Scan for the cell matching the given text and deliver its [x, y] coordinate at center. 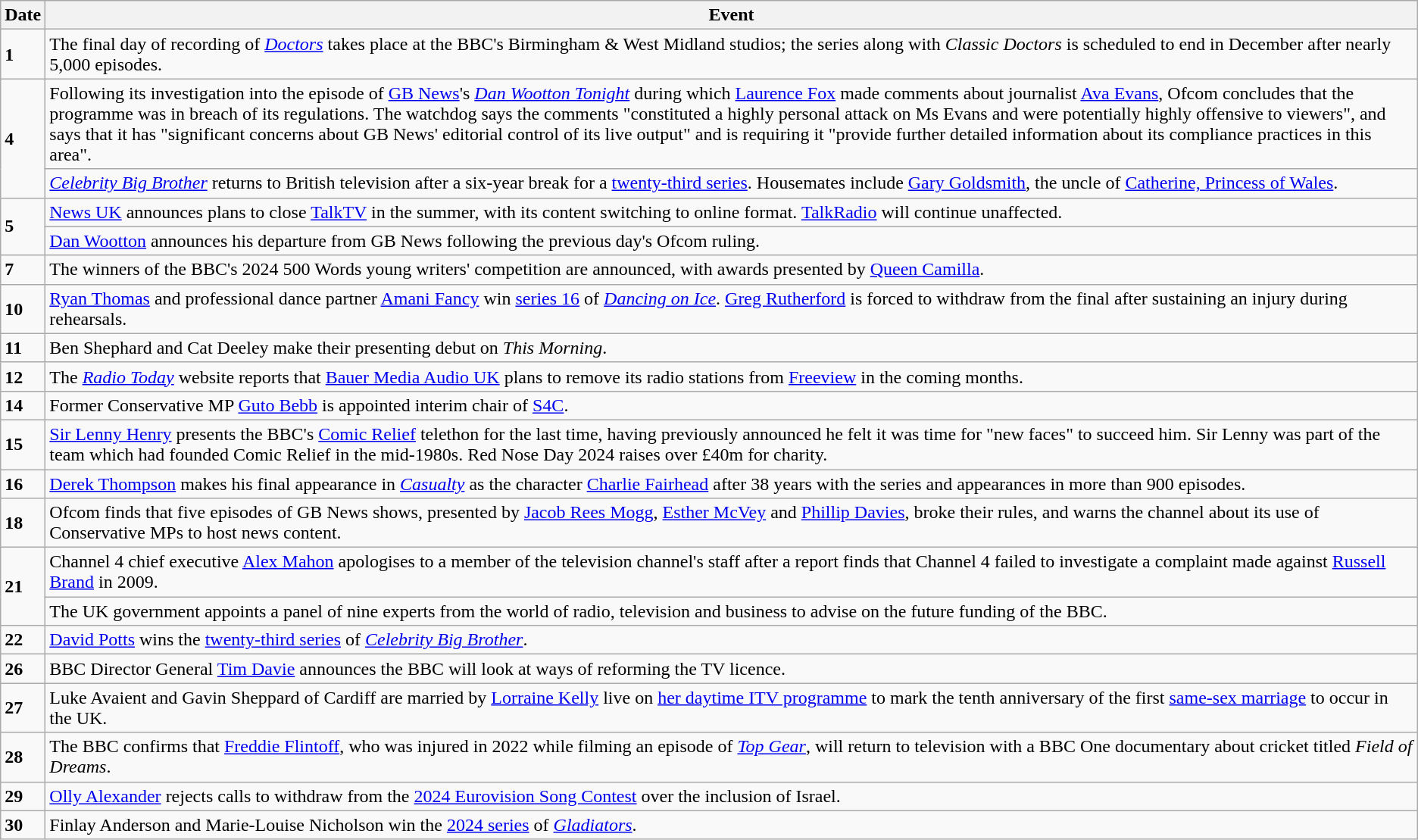
Olly Alexander rejects calls to withdraw from the 2024 Eurovision Song Contest over the inclusion of Israel. [732, 796]
22 [23, 640]
The Radio Today website reports that Bauer Media Audio UK plans to remove its radio stations from Freeview in the coming months. [732, 376]
29 [23, 796]
Finlay Anderson and Marie-Louise Nicholson win the 2024 series of Gladiators. [732, 825]
15 [23, 444]
16 [23, 484]
The winners of the BBC's 2024 500 Words young writers' competition are announced, with awards presented by Queen Camilla. [732, 270]
7 [23, 270]
BBC Director General Tim Davie announces the BBC will look at ways of reforming the TV licence. [732, 669]
1 [23, 55]
28 [23, 757]
18 [23, 523]
5 [23, 226]
27 [23, 707]
12 [23, 376]
News UK announces plans to close TalkTV in the summer, with its content switching to online format. TalkRadio will continue unaffected. [732, 212]
30 [23, 825]
Date [23, 15]
21 [23, 586]
14 [23, 405]
The UK government appoints a panel of nine experts from the world of radio, television and business to advise on the future funding of the BBC. [732, 611]
4 [23, 138]
26 [23, 669]
Event [732, 15]
11 [23, 348]
10 [23, 309]
Dan Wootton announces his departure from GB News following the previous day's Ofcom ruling. [732, 241]
Ben Shephard and Cat Deeley make their presenting debut on This Morning. [732, 348]
David Potts wins the twenty-third series of Celebrity Big Brother. [732, 640]
Former Conservative MP Guto Bebb is appointed interim chair of S4C. [732, 405]
